Find where the given text appears and provide that cell's center as [x, y] coordinate. 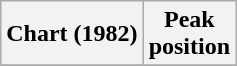
Chart (1982) [72, 34]
Peakposition [189, 34]
